Search for the cell housing the specified text and yield its (x, y) center coordinate. 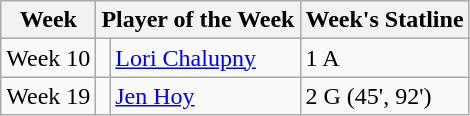
1 A (384, 58)
Lori Chalupny (205, 58)
Week 10 (48, 58)
Week (48, 20)
Jen Hoy (205, 96)
2 G (45', 92') (384, 96)
Week 19 (48, 96)
Player of the Week (198, 20)
Week's Statline (384, 20)
